Determine the (X, Y) coordinate at the center of the cell enclosing the given text.  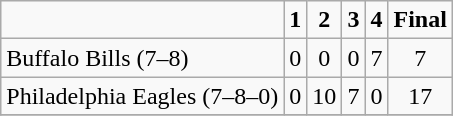
Buffalo Bills (7–8) (142, 58)
2 (324, 20)
4 (376, 20)
10 (324, 96)
17 (420, 96)
1 (296, 20)
Philadelphia Eagles (7–8–0) (142, 96)
Final (420, 20)
3 (354, 20)
